Return the [x, y] coordinate for the center point of the cell that contains the specified text.  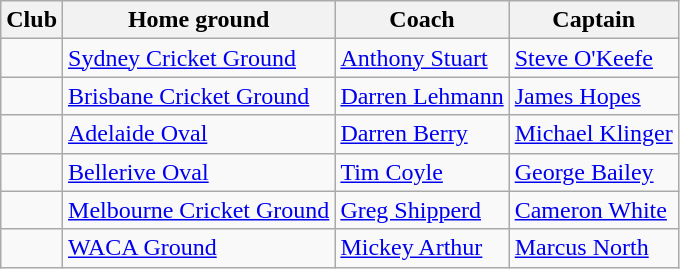
Mickey Arthur [422, 248]
George Bailey [594, 172]
Melbourne Cricket Ground [199, 210]
Club [32, 20]
Sydney Cricket Ground [199, 58]
Marcus North [594, 248]
Tim Coyle [422, 172]
Steve O'Keefe [594, 58]
Brisbane Cricket Ground [199, 96]
Coach [422, 20]
Michael Klinger [594, 134]
Greg Shipperd [422, 210]
WACA Ground [199, 248]
Darren Berry [422, 134]
Anthony Stuart [422, 58]
James Hopes [594, 96]
Darren Lehmann [422, 96]
Home ground [199, 20]
Cameron White [594, 210]
Bellerive Oval [199, 172]
Captain [594, 20]
Adelaide Oval [199, 134]
